Search for the cell housing the specified text and yield its (x, y) center coordinate. 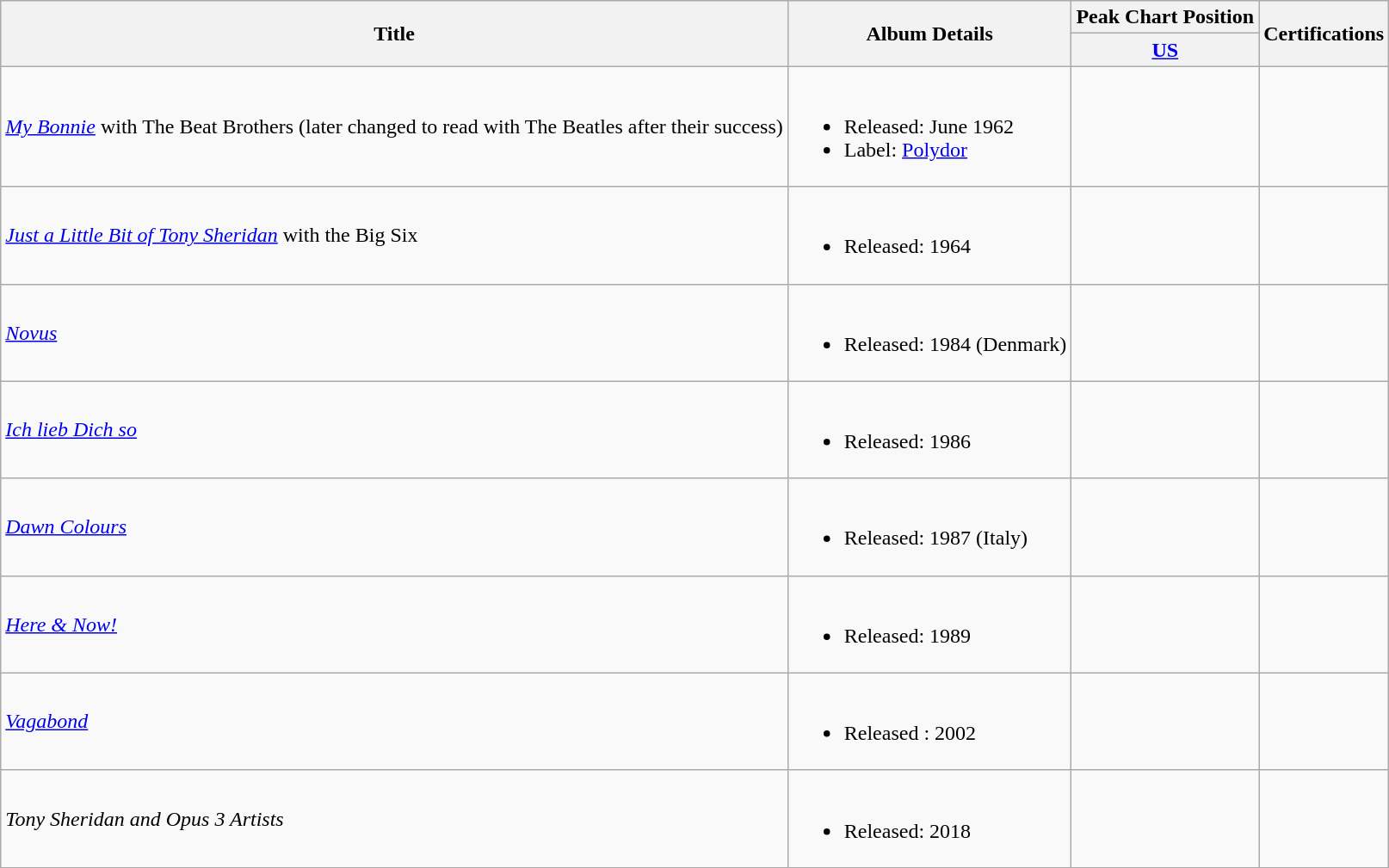
Released: 1984 (Denmark) (929, 332)
Title (394, 34)
Released: 2018 (929, 819)
US (1165, 50)
Vagabond (394, 721)
Album Details (929, 34)
Released: 1987 (Italy) (929, 526)
Just a Little Bit of Tony Sheridan with the Big Six (394, 236)
Here & Now! (394, 625)
Novus (394, 332)
Tony Sheridan and Opus 3 Artists (394, 819)
Certifications (1324, 34)
Released: 1964 (929, 236)
Released: 1989 (929, 625)
Released: 1986 (929, 430)
Released: June 1962Label: Polydor (929, 126)
Released : 2002 (929, 721)
My Bonnie with The Beat Brothers (later changed to read with The Beatles after their success) (394, 126)
Ich lieb Dich so (394, 430)
Peak Chart Position (1165, 17)
Dawn Colours (394, 526)
